Capture the cell that displays the provided text and extract its [X, Y] central coordinate. 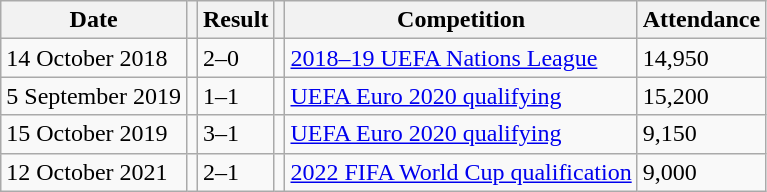
2–0 [236, 58]
15,200 [701, 96]
Attendance [701, 20]
3–1 [236, 134]
15 October 2019 [94, 134]
1–1 [236, 96]
2–1 [236, 172]
Result [236, 20]
2022 FIFA World Cup qualification [461, 172]
14,950 [701, 58]
2018–19 UEFA Nations League [461, 58]
Date [94, 20]
9,000 [701, 172]
5 September 2019 [94, 96]
9,150 [701, 134]
12 October 2021 [94, 172]
Competition [461, 20]
14 October 2018 [94, 58]
